Provide the (x, y) coordinate of the cell's center where the given text is located.  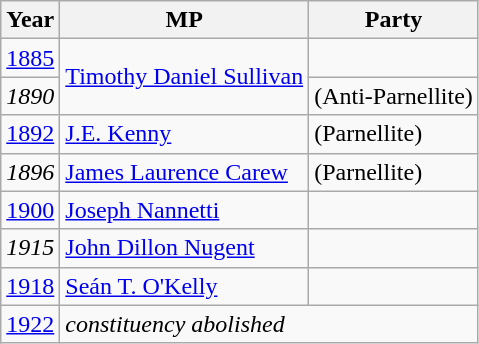
1922 (30, 324)
1885 (30, 58)
1915 (30, 248)
Party (394, 20)
1892 (30, 134)
James Laurence Carew (184, 172)
J.E. Kenny (184, 134)
MP (184, 20)
constituency abolished (270, 324)
Joseph Nannetti (184, 210)
1918 (30, 286)
1900 (30, 210)
(Anti-Parnellite) (394, 96)
Year (30, 20)
John Dillon Nugent (184, 248)
Timothy Daniel Sullivan (184, 77)
1890 (30, 96)
1896 (30, 172)
Seán T. O'Kelly (184, 286)
